Output the (X, Y) coordinate of the center of the cell containing the given text.  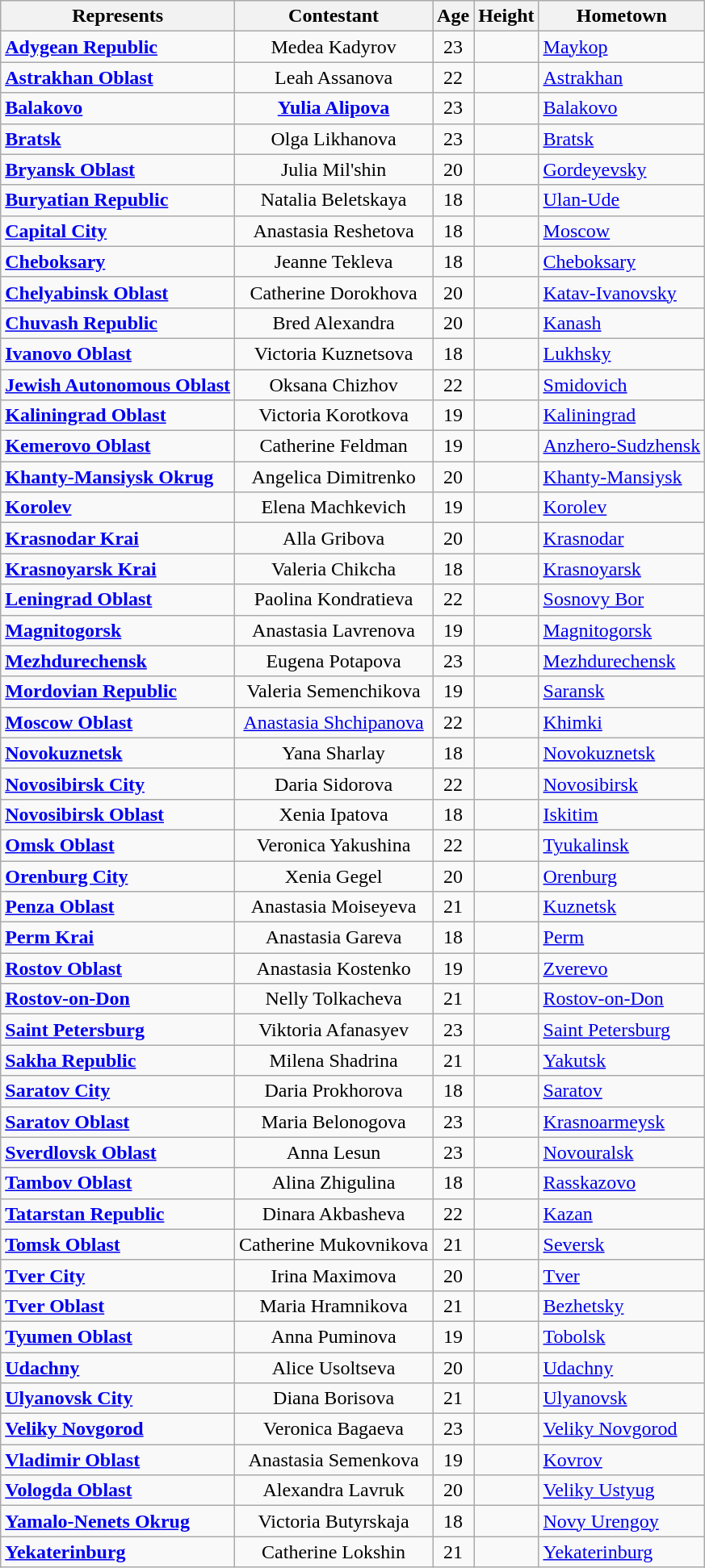
Tver City (118, 1275)
Bryansk Oblast (118, 169)
Alice Usoltseva (334, 1368)
Anastasia Moiseyeva (334, 907)
Irina Maximova (334, 1275)
Omsk Oblast (118, 845)
Tyukalinsk (622, 845)
Maria Belonogova (334, 1122)
Chuvash Republic (118, 323)
Adygean Republic (118, 47)
Yakutsk (622, 1060)
Buryatian Republic (118, 200)
Kaliningrad Oblast (118, 416)
Krasnoarmeysk (622, 1122)
Veronica Bagaeva (334, 1429)
Maykop (622, 47)
Represents (118, 16)
Oksana Chizhov (334, 385)
Tver (622, 1275)
Contestant (334, 16)
Jewish Autonomous Oblast (118, 385)
Sakha Republic (118, 1060)
Khanty-Mansiysk Okrug (118, 477)
Alina Zhigulina (334, 1183)
Tatarstan Republic (118, 1214)
Victoria Kuznetsova (334, 353)
Smidovich (622, 385)
Orenburg (622, 876)
Ulan-Ude (622, 200)
Gordeyevsky (622, 169)
Moscow (622, 231)
Eugena Potapova (334, 661)
Yamalo-Nenets Okrug (118, 1521)
Sosnovy Bor (622, 600)
Age (454, 16)
Ulyanovsk (622, 1399)
Tobolsk (622, 1336)
Medea Kadyrov (334, 47)
Xenia Gegel (334, 876)
Dinara Akbasheva (334, 1214)
Orenburg City (118, 876)
Tomsk Oblast (118, 1244)
Anastasia Gareva (334, 938)
Ulyanovsk City (118, 1399)
Bezhetsky (622, 1306)
Anna Puminova (334, 1336)
Anastasia Lavrenova (334, 630)
Sverdlovsk Oblast (118, 1152)
Penza Oblast (118, 907)
Elena Machkevich (334, 508)
Maria Hramnikova (334, 1306)
Alexandra Lavruk (334, 1491)
Astrakhan (622, 77)
Catherine Dorokhova (334, 292)
Novy Urengoy (622, 1521)
Anastasia Kostenko (334, 968)
Kanash (622, 323)
Chelyabinsk Oblast (118, 292)
Viktoria Afanasyev (334, 1030)
Mordovian Republic (118, 692)
Yulia Alipova (334, 108)
Moscow Oblast (118, 722)
Tyumen Oblast (118, 1336)
Anzhero-Sudzhensk (622, 446)
Novosibirsk City (118, 784)
Khimki (622, 722)
Perm (622, 938)
Catherine Mukovnikova (334, 1244)
Capital City (118, 231)
Kuznetsk (622, 907)
Julia Mil'shin (334, 169)
Anastasia Reshetova (334, 231)
Novosibirsk Oblast (118, 814)
Saratov Oblast (118, 1122)
Paolina Kondratieva (334, 600)
Ivanovo Oblast (118, 353)
Kovrov (622, 1460)
Lukhsky (622, 353)
Krasnodar (622, 538)
Bred Alexandra (334, 323)
Astrakhan Oblast (118, 77)
Zverevo (622, 968)
Height (506, 16)
Diana Borisova (334, 1399)
Anastasia Shchipanova (334, 722)
Xenia Ipatova (334, 814)
Yana Sharlay (334, 753)
Rasskazovo (622, 1183)
Alla Gribova (334, 538)
Milena Shadrina (334, 1060)
Rostov Oblast (118, 968)
Krasnodar Krai (118, 538)
Veronica Yakushina (334, 845)
Olga Likhanova (334, 139)
Perm Krai (118, 938)
Kazan (622, 1214)
Valeria Semenchikova (334, 692)
Natalia Beletskaya (334, 200)
Tambov Oblast (118, 1183)
Katav-Ivanovsky (622, 292)
Saratov City (118, 1091)
Saransk (622, 692)
Kaliningrad (622, 416)
Leningrad Oblast (118, 600)
Valeria Chikcha (334, 569)
Victoria Butyrskaja (334, 1521)
Anastasia Semenkova (334, 1460)
Vologda Oblast (118, 1491)
Novosibirsk (622, 784)
Victoria Korotkova (334, 416)
Iskitim (622, 814)
Jeanne Tekleva (334, 261)
Catherine Feldman (334, 446)
Novouralsk (622, 1152)
Tver Oblast (118, 1306)
Saratov (622, 1091)
Veliky Ustyug (622, 1491)
Daria Prokhorova (334, 1091)
Kemerovo Oblast (118, 446)
Krasnoyarsk (622, 569)
Krasnoyarsk Krai (118, 569)
Anna Lesun (334, 1152)
Angelica Dimitrenko (334, 477)
Daria Sidorova (334, 784)
Catherine Lokshin (334, 1552)
Hometown (622, 16)
Leah Assanova (334, 77)
Nelly Tolkacheva (334, 999)
Seversk (622, 1244)
Khanty-Mansiysk (622, 477)
Vladimir Oblast (118, 1460)
